Determine the [x, y] coordinate at the center of the cell enclosing the given text.  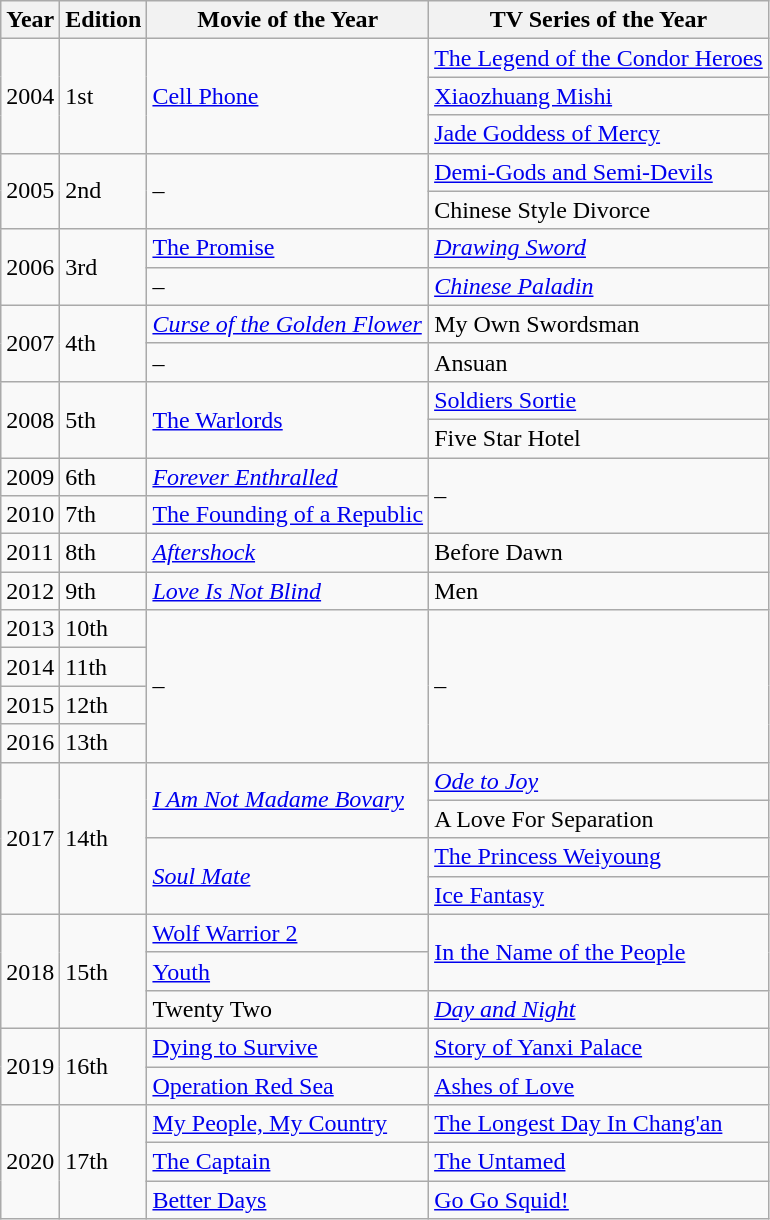
2016 [30, 743]
Love Is Not Blind [288, 591]
Ice Fantasy [599, 895]
The Untamed [599, 1162]
Xiaozhuang Mishi [599, 96]
13th [104, 743]
Operation Red Sea [288, 1085]
Wolf Warrior 2 [288, 933]
Movie of the Year [288, 20]
2009 [30, 477]
2013 [30, 629]
2012 [30, 591]
TV Series of the Year [599, 20]
Ashes of Love [599, 1085]
Ode to Joy [599, 781]
Before Dawn [599, 553]
Five Star Hotel [599, 438]
2014 [30, 667]
2011 [30, 553]
A Love For Separation [599, 819]
Aftershock [288, 553]
My People, My Country [288, 1124]
12th [104, 705]
Edition [104, 20]
Men [599, 591]
Dying to Survive [288, 1047]
2005 [30, 191]
2017 [30, 838]
Soldiers Sortie [599, 400]
8th [104, 553]
I Am Not Madame Bovary [288, 800]
The Promise [288, 248]
Twenty Two [288, 1009]
The Legend of the Condor Heroes [599, 58]
Cell Phone [288, 96]
2010 [30, 515]
Better Days [288, 1200]
Soul Mate [288, 876]
14th [104, 838]
Story of Yanxi Palace [599, 1047]
2004 [30, 96]
The Founding of a Republic [288, 515]
10th [104, 629]
2nd [104, 191]
My Own Swordsman [599, 324]
17th [104, 1162]
Drawing Sword [599, 248]
Chinese Style Divorce [599, 210]
5th [104, 419]
The Longest Day In Chang'an [599, 1124]
9th [104, 591]
1st [104, 96]
2019 [30, 1066]
The Princess Weiyoung [599, 857]
2020 [30, 1162]
16th [104, 1066]
15th [104, 971]
Forever Enthralled [288, 477]
Jade Goddess of Mercy [599, 134]
The Captain [288, 1162]
2006 [30, 267]
The Warlords [288, 419]
2007 [30, 343]
Curse of the Golden Flower [288, 324]
Youth [288, 971]
Demi-Gods and Semi-Devils [599, 172]
2008 [30, 419]
Day and Night [599, 1009]
4th [104, 343]
2015 [30, 705]
11th [104, 667]
6th [104, 477]
Ansuan [599, 362]
Year [30, 20]
In the Name of the People [599, 952]
7th [104, 515]
3rd [104, 267]
Chinese Paladin [599, 286]
Go Go Squid! [599, 1200]
2018 [30, 971]
